Extract the [X, Y] coordinate from the center of the cell holding the provided text.  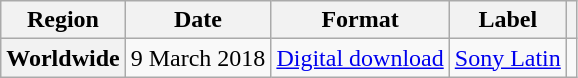
Worldwide [63, 58]
Sony Latin [508, 58]
Label [508, 20]
Region [63, 20]
Format [360, 20]
9 March 2018 [198, 58]
Digital download [360, 58]
Date [198, 20]
